Extract the (X, Y) coordinate from the center of the cell holding the provided text.  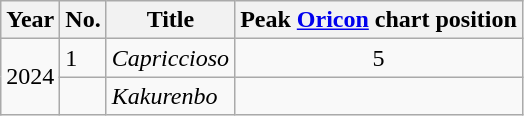
Kakurenbo (170, 96)
Peak Oricon chart position (379, 20)
Title (170, 20)
5 (379, 58)
2024 (30, 77)
Capriccioso (170, 58)
Year (30, 20)
No. (83, 20)
1 (83, 58)
